Locate the cell with the specified text and output its (x, y) center coordinate. 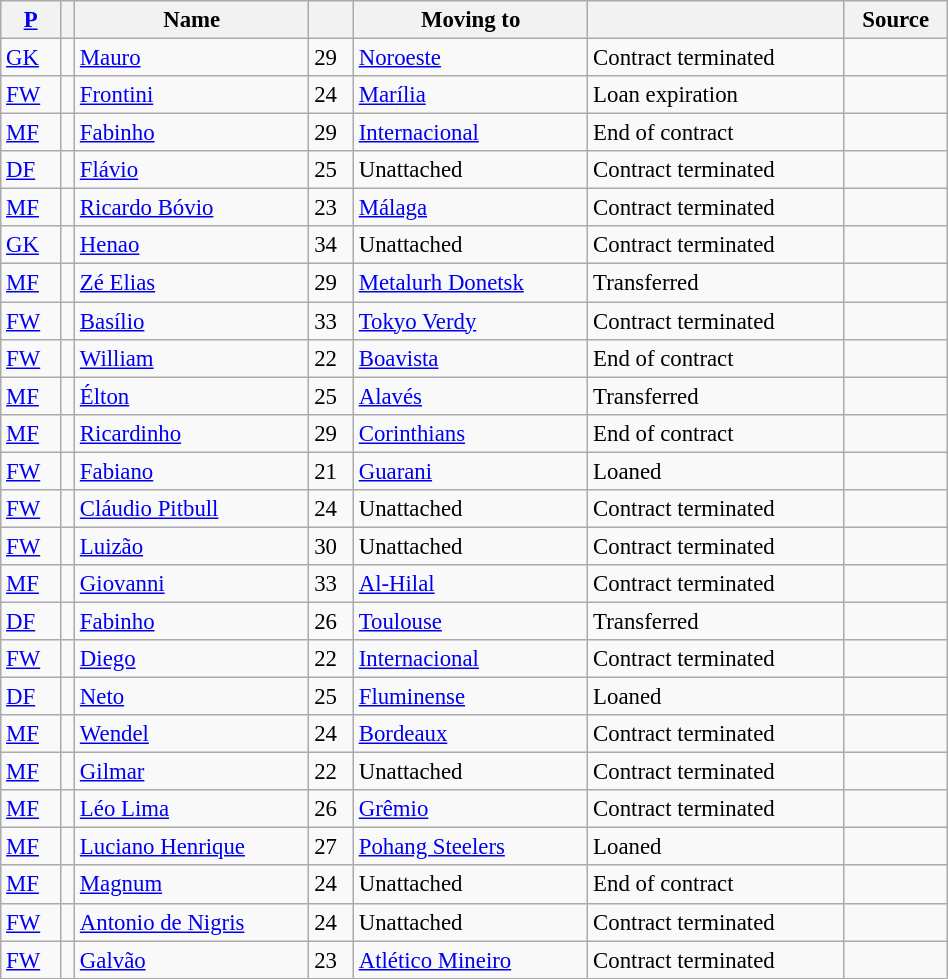
Magnum (192, 885)
Luciano Henrique (192, 847)
Zé Elias (192, 283)
William (192, 358)
Giovanni (192, 584)
Cláudio Pitbull (192, 509)
Basílio (192, 321)
Guarani (470, 471)
Loan expiration (716, 95)
21 (332, 471)
Metalurh Donetsk (470, 283)
34 (332, 245)
Atlético Mineiro (470, 960)
Toulouse (470, 621)
Corinthians (470, 433)
Gilmar (192, 772)
30 (332, 546)
Élton (192, 396)
27 (332, 847)
Luizão (192, 546)
P (31, 20)
Flávio (192, 170)
Grêmio (470, 809)
Boavista (470, 358)
Henao (192, 245)
Bordeaux (470, 734)
Alavés (470, 396)
Pohang Steelers (470, 847)
Galvão (192, 960)
Source (896, 20)
Name (192, 20)
Mauro (192, 58)
Fabiano (192, 471)
Frontini (192, 95)
Fluminense (470, 697)
Ricardinho (192, 433)
Diego (192, 659)
Málaga (470, 208)
Léo Lima (192, 809)
Wendel (192, 734)
Ricardo Bóvio (192, 208)
Antonio de Nigris (192, 922)
Al-Hilal (470, 584)
Noroeste (470, 58)
Tokyo Verdy (470, 321)
Moving to (470, 20)
Marília (470, 95)
Neto (192, 697)
